Identify which cell holds the provided text, then report its (x, y) central coordinate. 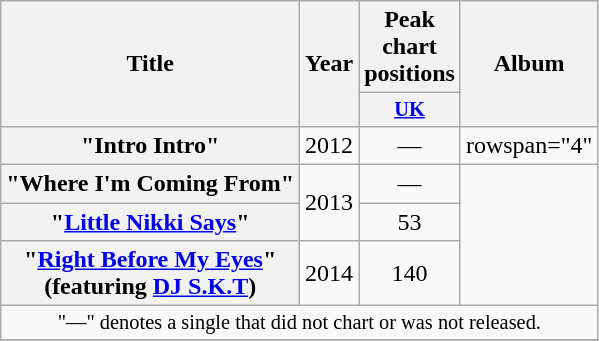
UK (410, 110)
2012 (330, 145)
53 (410, 222)
"—" denotes a single that did not chart or was not released. (300, 323)
Title (150, 64)
rowspan="4" (529, 145)
"Right Before My Eyes"(featuring DJ S.K.T) (150, 274)
Peak chart positions (410, 47)
2013 (330, 203)
Album (529, 64)
Year (330, 64)
"Intro Intro" (150, 145)
"Where I'm Coming From" (150, 184)
2014 (330, 274)
140 (410, 274)
"Little Nikki Says" (150, 222)
